Return (x, y) of the center of cell containing provided text 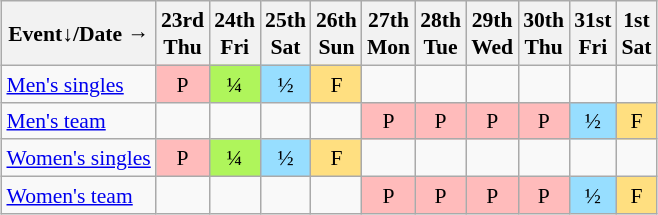
1stSat (636, 33)
31stFri (592, 33)
29thWed (492, 33)
26thSun (336, 33)
23rdThu (182, 33)
28thTue (440, 33)
Event↓/Date → (78, 33)
27thMon (388, 33)
25thSat (286, 33)
30thThu (544, 33)
Women's team (78, 194)
Men's singles (78, 84)
Men's team (78, 120)
Women's singles (78, 158)
24thFri (234, 33)
